Output the (X, Y) coordinate of the center of the cell containing the given text.  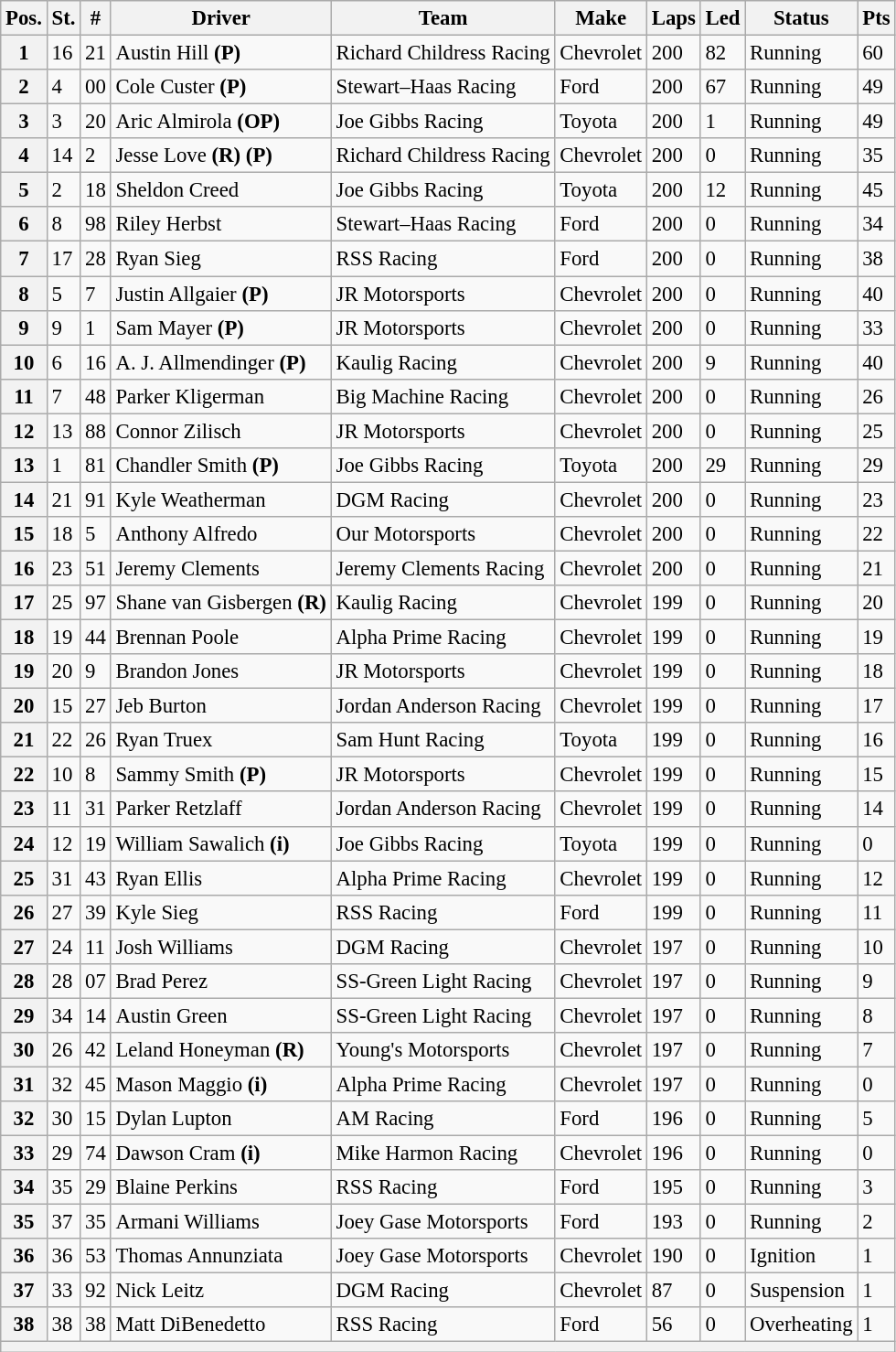
Sam Hunt Racing (443, 740)
Sam Mayer (P) (221, 327)
Driver (221, 18)
Cole Custer (P) (221, 87)
Blaine Perkins (221, 1187)
Dylan Lupton (221, 1119)
St. (64, 18)
Mike Harmon Racing (443, 1153)
Brandon Jones (221, 671)
00 (95, 87)
Laps (673, 18)
39 (95, 912)
Ryan Ellis (221, 878)
Parker Retzlaff (221, 810)
Suspension (801, 1291)
48 (95, 396)
Anthony Alfredo (221, 534)
Jesse Love (R) (P) (221, 156)
Our Motorsports (443, 534)
Jeb Burton (221, 706)
44 (95, 638)
Kyle Weatherman (221, 499)
Justin Allgaier (P) (221, 294)
Big Machine Racing (443, 396)
81 (95, 466)
Kyle Sieg (221, 912)
Chandler Smith (P) (221, 466)
# (95, 18)
67 (722, 87)
Led (722, 18)
Make (601, 18)
Jeremy Clements Racing (443, 568)
92 (95, 1291)
Riley Herbst (221, 224)
88 (95, 431)
Pos. (24, 18)
Aric Almirola (OP) (221, 122)
53 (95, 1256)
82 (722, 53)
Jeremy Clements (221, 568)
Young's Motorsports (443, 1050)
Ryan Truex (221, 740)
Austin Hill (P) (221, 53)
Armani Williams (221, 1222)
Ignition (801, 1256)
Pts (876, 18)
91 (95, 499)
74 (95, 1153)
42 (95, 1050)
Brad Perez (221, 982)
Brennan Poole (221, 638)
Mason Maggio (i) (221, 1084)
Connor Zilisch (221, 431)
William Sawalich (i) (221, 843)
51 (95, 568)
60 (876, 53)
Overheating (801, 1325)
Leland Honeyman (R) (221, 1050)
Thomas Annunziata (221, 1256)
Austin Green (221, 1015)
Status (801, 18)
Matt DiBenedetto (221, 1325)
A. J. Allmendinger (P) (221, 362)
98 (95, 224)
Parker Kligerman (221, 396)
195 (673, 1187)
Team (443, 18)
Sammy Smith (P) (221, 775)
Shane van Gisbergen (R) (221, 603)
Dawson Cram (i) (221, 1153)
87 (673, 1291)
AM Racing (443, 1119)
Nick Leitz (221, 1291)
97 (95, 603)
56 (673, 1325)
Josh Williams (221, 947)
190 (673, 1256)
193 (673, 1222)
43 (95, 878)
07 (95, 982)
Sheldon Creed (221, 190)
Ryan Sieg (221, 259)
